Extract the [X, Y] coordinate from the center of the cell holding the provided text.  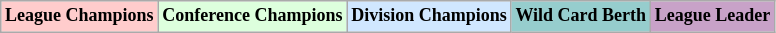
Division Champions [429, 16]
League Leader [712, 16]
League Champions [80, 16]
Conference Champions [252, 16]
Wild Card Berth [580, 16]
